Return (X, Y) of the center of cell containing provided text 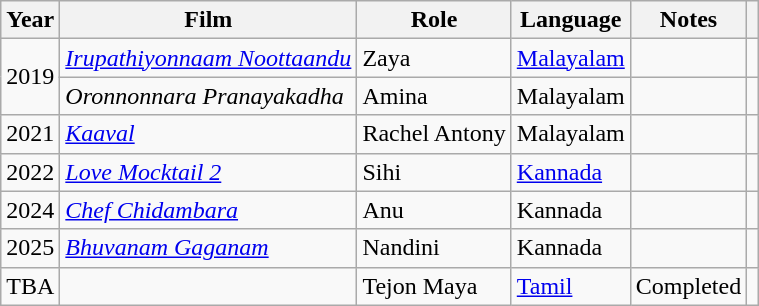
Sihi (434, 172)
Rachel Antony (434, 134)
Role (434, 20)
TBA (30, 286)
Nandini (434, 248)
Kaaval (208, 134)
Completed (688, 286)
Film (208, 20)
Language (570, 20)
Year (30, 20)
Chef Chidambara (208, 210)
Tejon Maya (434, 286)
Irupathiyonnaam Noottaandu (208, 58)
2019 (30, 77)
Tamil (570, 286)
Anu (434, 210)
Zaya (434, 58)
2024 (30, 210)
Oronnonnara Pranayakadha (208, 96)
Love Mocktail 2 (208, 172)
2025 (30, 248)
2022 (30, 172)
Notes (688, 20)
2021 (30, 134)
Bhuvanam Gaganam (208, 248)
Amina (434, 96)
